Locate the cell with the specified text and output its [X, Y] center coordinate. 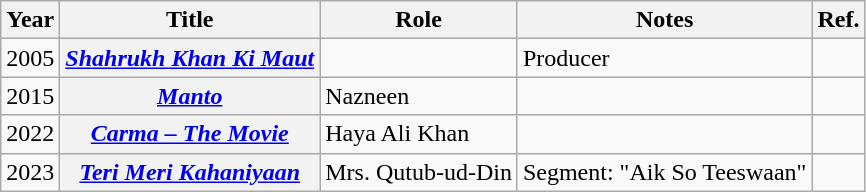
Role [419, 20]
2023 [30, 172]
2015 [30, 96]
Manto [190, 96]
Teri Meri Kahaniyaan [190, 172]
Nazneen [419, 96]
Segment: "Aik So Teeswaan" [664, 172]
Title [190, 20]
Ref. [838, 20]
Haya Ali Khan [419, 134]
Producer [664, 58]
2005 [30, 58]
Mrs. Qutub-ud-Din [419, 172]
Notes [664, 20]
2022 [30, 134]
Shahrukh Khan Ki Maut [190, 58]
Year [30, 20]
Carma – The Movie [190, 134]
